Pinpoint the cell where the given text exists, returning its [X, Y] midpoint coordinate. 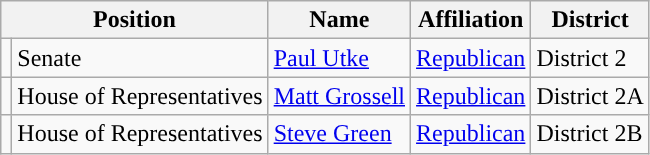
District [590, 20]
Steve Green [339, 134]
Senate [140, 58]
Paul Utke [339, 58]
District 2B [590, 134]
Position [134, 20]
District 2A [590, 96]
Name [339, 20]
District 2 [590, 58]
Affiliation [471, 20]
Matt Grossell [339, 96]
